Find where the given text appears and provide that cell's center as [X, Y] coordinate. 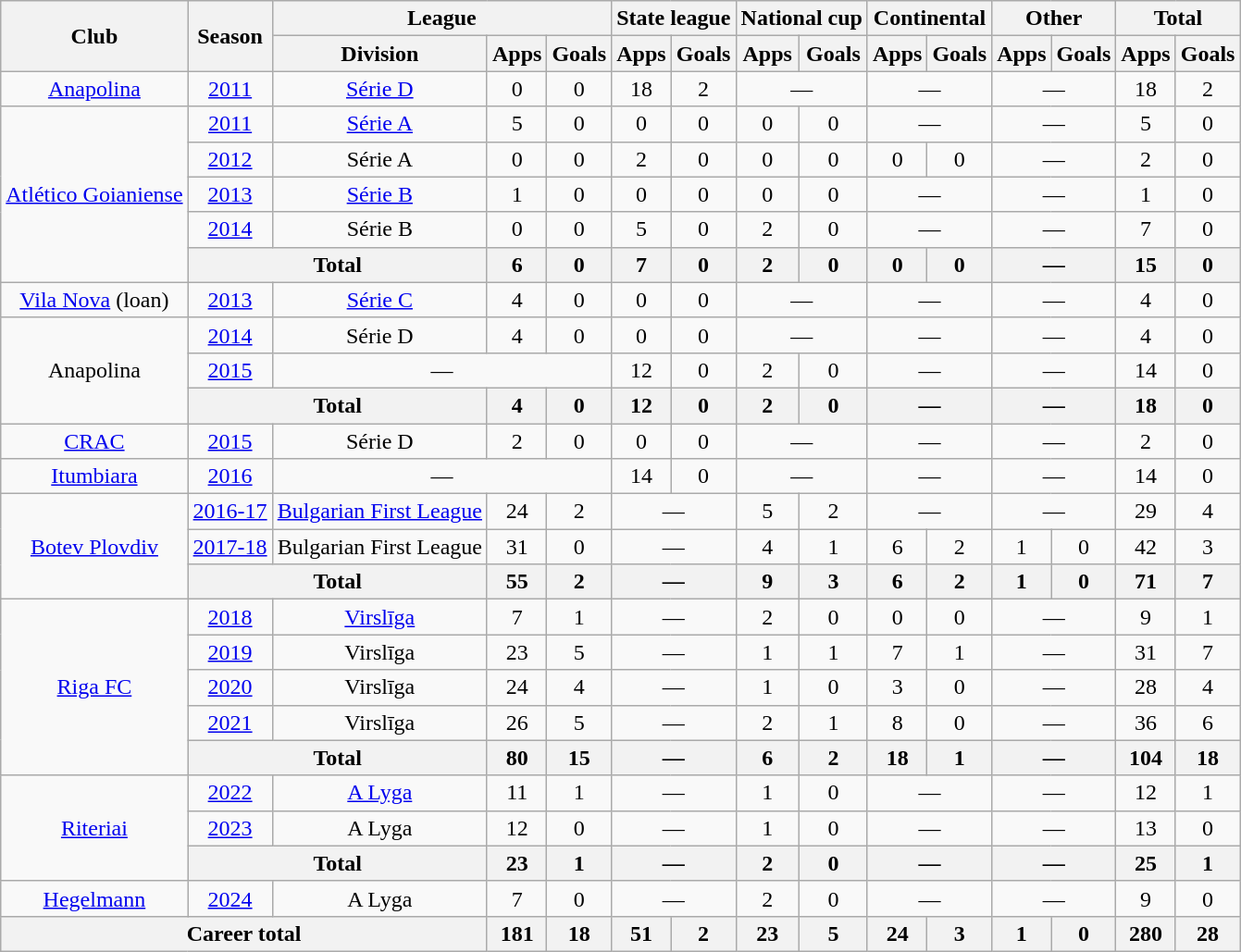
Other [1054, 19]
Vila Nova (loan) [94, 300]
Continental [929, 19]
Club [94, 36]
Itumbiara [94, 476]
26 [516, 723]
2017-18 [230, 547]
Série C [379, 300]
104 [1146, 758]
42 [1146, 547]
Riteriai [94, 828]
71 [1146, 582]
2023 [230, 828]
League [442, 19]
2024 [230, 898]
55 [516, 582]
Botev Plovdiv [94, 547]
CRAC [94, 441]
Riga FC [94, 687]
Atlético Goianiense [94, 194]
25 [1146, 863]
Division [379, 54]
State league [674, 19]
2012 [230, 159]
Hegelmann [94, 898]
2016 [230, 476]
13 [1146, 828]
29 [1146, 512]
2022 [230, 793]
2018 [230, 617]
Career total [244, 933]
280 [1146, 933]
2021 [230, 723]
181 [516, 933]
51 [641, 933]
Season [230, 36]
National cup [801, 19]
80 [516, 758]
2020 [230, 687]
8 [897, 723]
36 [1146, 723]
2019 [230, 652]
2016-17 [230, 512]
11 [516, 793]
